Return (X, Y) of the center of cell containing provided text 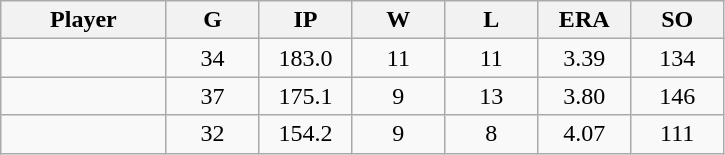
154.2 (306, 134)
ERA (584, 20)
13 (492, 96)
183.0 (306, 58)
Player (84, 20)
L (492, 20)
3.39 (584, 58)
4.07 (584, 134)
32 (212, 134)
W (398, 20)
37 (212, 96)
134 (678, 58)
SO (678, 20)
111 (678, 134)
175.1 (306, 96)
3.80 (584, 96)
IP (306, 20)
146 (678, 96)
G (212, 20)
34 (212, 58)
8 (492, 134)
